Determine the [x, y] coordinate at the center of the cell enclosing the given text.  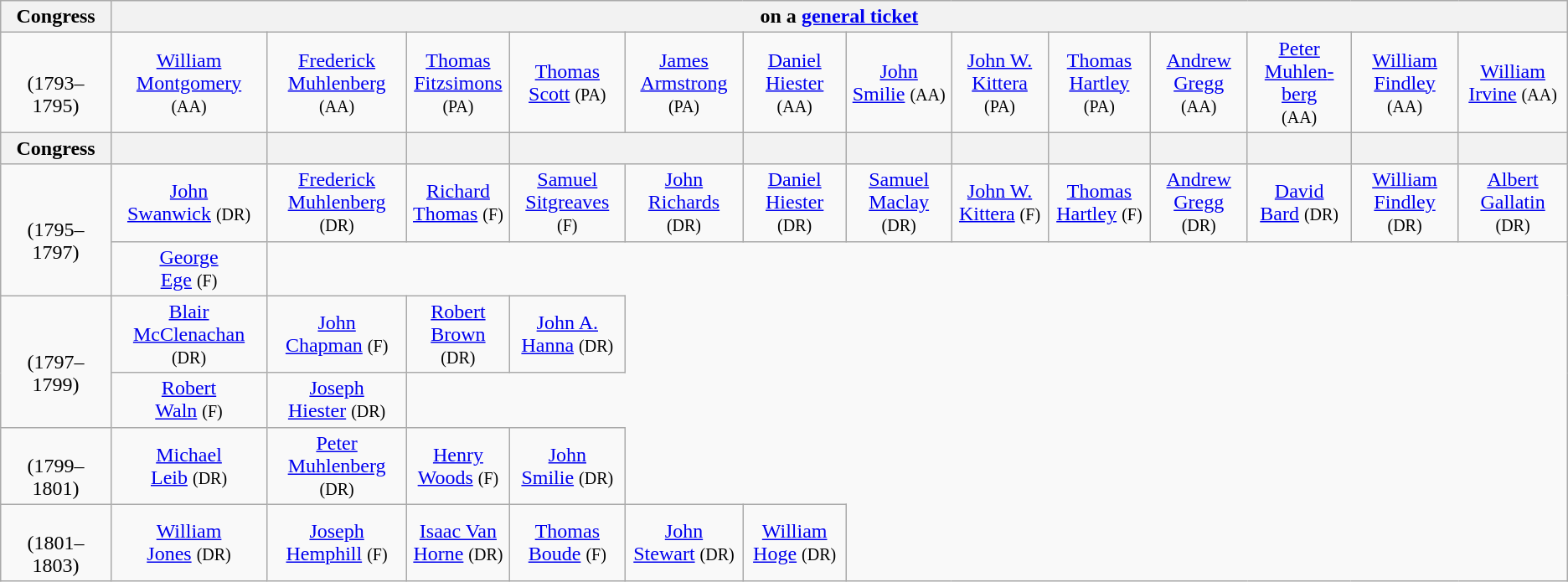
RichardThomas (F) [459, 203]
(1793–1795) [56, 82]
WilliamMont­gomery(AA) [188, 82]
WilliamFindley (AA) [1405, 82]
FrederickMuhlen­berg(AA) [337, 82]
JohnSmilie (AA) [900, 82]
(1799–1801) [56, 466]
(1801–1803) [56, 543]
JohnStewart (DR) [683, 543]
DanielHiester (DR) [795, 203]
Isaac VanHorne (DR) [459, 543]
WilliamHoge (DR) [795, 543]
GeorgeEge (F) [188, 268]
JohnRichards (DR) [683, 203]
JohnSwanwick (DR) [188, 203]
SamuelSitgreaves (F) [567, 203]
SamuelMaclay (DR) [900, 203]
on a general ticket [839, 17]
AndrewGregg (DR) [1199, 203]
HenryWoods (F) [459, 466]
JamesArmstrong(PA) [683, 82]
(1795–1797) [56, 229]
BlairMcClenachan (DR) [188, 334]
Cong­ress [56, 148]
WilliamIrvine (AA) [1513, 82]
WilliamFindley (DR) [1405, 203]
PeterMuhlen­berg(AA) [1299, 82]
JohnSmilie (DR) [567, 466]
JohnChapman (F) [337, 334]
(1797–1799) [56, 362]
Congress [56, 17]
MichaelLeib (DR) [188, 466]
AndrewGregg (AA) [1199, 82]
DavidBard (DR) [1299, 203]
ThomasBoude (F) [567, 543]
AlbertGallatin (DR) [1513, 203]
John W.Kittera (F) [1000, 203]
JosephHiester (DR) [337, 400]
ThomasHartley (F) [1099, 203]
ThomasFitzsimons(PA) [459, 82]
John W.Kittera (PA) [1000, 82]
DanielHiester (AA) [795, 82]
FrederickMuhlen­berg (DR) [337, 203]
John A.Hanna (DR) [567, 334]
RobertWaln (F) [188, 400]
ThomasHartley (PA) [1099, 82]
ThomasScott (PA) [567, 82]
RobertBrown (DR) [459, 334]
JosephHemphill (F) [337, 543]
WilliamJones (DR) [188, 543]
PeterMuhlen­berg (DR) [337, 466]
